Pinpoint the cell where the given text exists, returning its [x, y] midpoint coordinate. 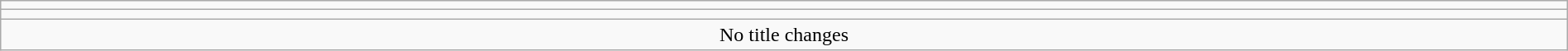
No title changes [784, 35]
